Locate the cell with the specified text and output its [X, Y] center coordinate. 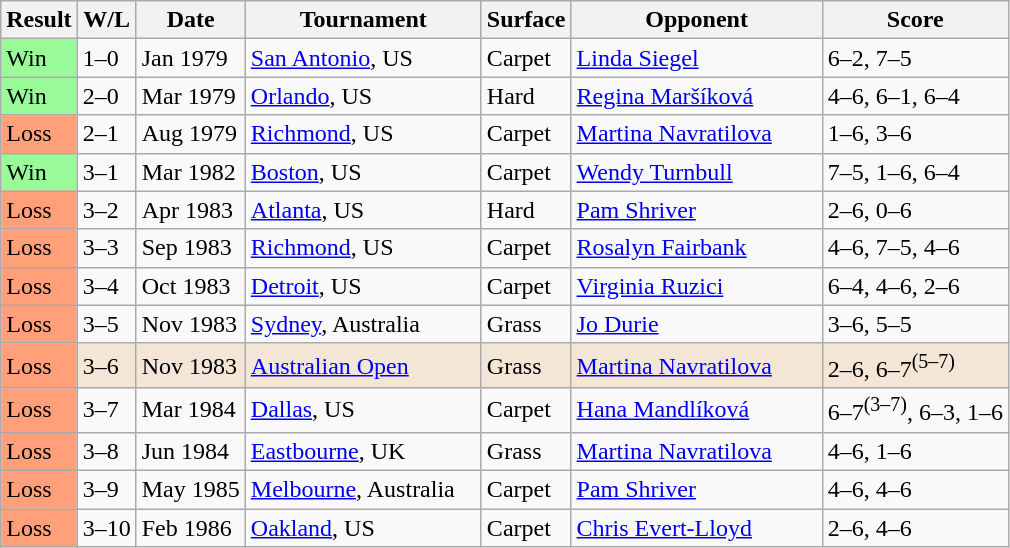
1–0 [106, 58]
San Antonio, US [363, 58]
3–7 [106, 410]
Regina Maršíková [696, 96]
Australian Open [363, 366]
3–3 [106, 248]
Oct 1983 [190, 286]
Surface [526, 20]
6–4, 4–6, 2–6 [915, 286]
Virginia Ruzici [696, 286]
Mar 1979 [190, 96]
Jun 1984 [190, 451]
Chris Evert-Lloyd [696, 528]
3–9 [106, 489]
3–8 [106, 451]
Oakland, US [363, 528]
Jo Durie [696, 324]
Jan 1979 [190, 58]
3–1 [106, 172]
2–1 [106, 134]
Aug 1979 [190, 134]
Rosalyn Fairbank [696, 248]
Boston, US [363, 172]
3–6 [106, 366]
Hana Mandlíková [696, 410]
Tournament [363, 20]
2–6, 0–6 [915, 210]
1–6, 3–6 [915, 134]
W/L [106, 20]
4–6, 4–6 [915, 489]
3–4 [106, 286]
3–2 [106, 210]
4–6, 7–5, 4–6 [915, 248]
3–5 [106, 324]
Score [915, 20]
Sep 1983 [190, 248]
Opponent [696, 20]
Orlando, US [363, 96]
Result [39, 20]
Detroit, US [363, 286]
2–6, 6–7(5–7) [915, 366]
6–2, 7–5 [915, 58]
Wendy Turnbull [696, 172]
Atlanta, US [363, 210]
Sydney, Australia [363, 324]
4–6, 1–6 [915, 451]
7–5, 1–6, 6–4 [915, 172]
2–6, 4–6 [915, 528]
May 1985 [190, 489]
6–7(3–7), 6–3, 1–6 [915, 410]
4–6, 6–1, 6–4 [915, 96]
Eastbourne, UK [363, 451]
Feb 1986 [190, 528]
3–10 [106, 528]
Mar 1982 [190, 172]
Dallas, US [363, 410]
Linda Siegel [696, 58]
Apr 1983 [190, 210]
2–0 [106, 96]
Mar 1984 [190, 410]
Melbourne, Australia [363, 489]
3–6, 5–5 [915, 324]
Date [190, 20]
